Search for the cell housing the specified text and yield its [X, Y] center coordinate. 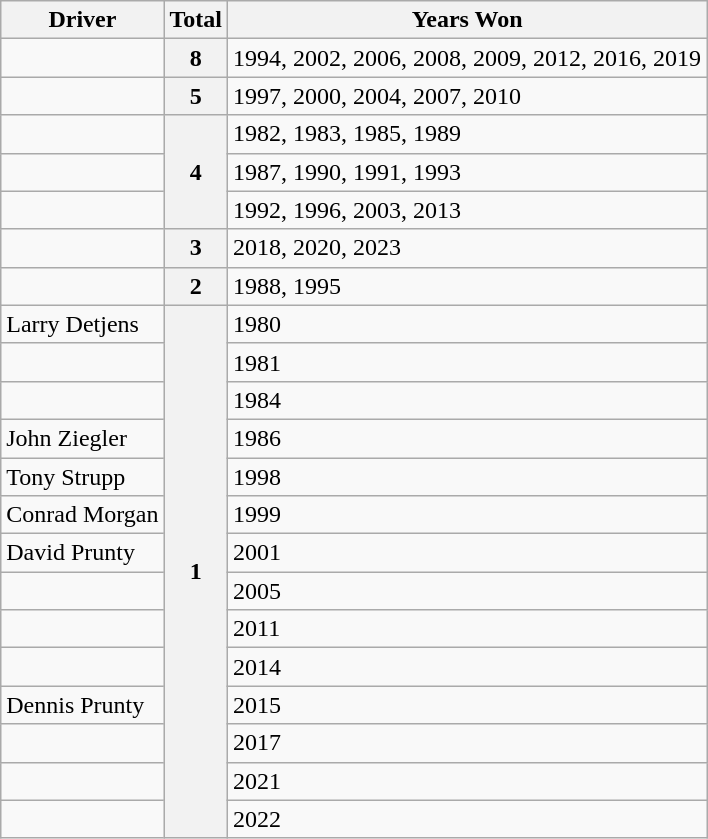
2017 [468, 743]
1997, 2000, 2004, 2007, 2010 [468, 96]
2005 [468, 591]
Dennis Prunty [82, 705]
2001 [468, 553]
2011 [468, 629]
4 [196, 172]
2 [196, 286]
Years Won [468, 20]
1987, 1990, 1991, 1993 [468, 172]
1999 [468, 515]
8 [196, 58]
2014 [468, 667]
1998 [468, 477]
1988, 1995 [468, 286]
1981 [468, 362]
Driver [82, 20]
John Ziegler [82, 438]
2021 [468, 781]
Larry Detjens [82, 324]
1994, 2002, 2006, 2008, 2009, 2012, 2016, 2019 [468, 58]
1982, 1983, 1985, 1989 [468, 134]
Total [196, 20]
3 [196, 248]
2018, 2020, 2023 [468, 248]
David Prunty [82, 553]
1984 [468, 400]
Conrad Morgan [82, 515]
2015 [468, 705]
5 [196, 96]
1 [196, 572]
2022 [468, 819]
Tony Strupp [82, 477]
1986 [468, 438]
1992, 1996, 2003, 2013 [468, 210]
1980 [468, 324]
